Locate the cell with the specified text and output its (x, y) center coordinate. 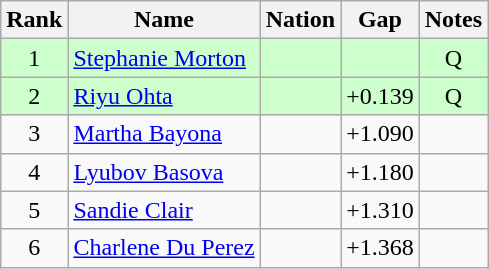
+1.180 (380, 172)
5 (34, 210)
Lyubov Basova (164, 172)
+1.368 (380, 248)
Martha Bayona (164, 134)
+0.139 (380, 96)
Nation (300, 20)
6 (34, 248)
Riyu Ohta (164, 96)
Name (164, 20)
3 (34, 134)
Gap (380, 20)
Sandie Clair (164, 210)
Rank (34, 20)
+1.310 (380, 210)
1 (34, 58)
Charlene Du Perez (164, 248)
4 (34, 172)
Stephanie Morton (164, 58)
2 (34, 96)
+1.090 (380, 134)
Notes (453, 20)
